Provide the (x, y) coordinate of the cell's center where the given text is located.  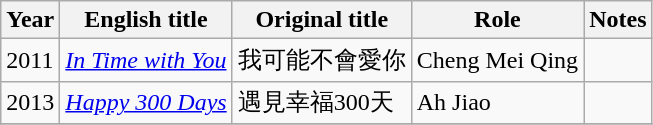
Role (497, 20)
Year (30, 20)
2011 (30, 60)
Original title (322, 20)
Ah Jiao (497, 102)
我可能不會愛你 (322, 60)
遇見幸福300天 (322, 102)
In Time with You (146, 60)
English title (146, 20)
Notes (618, 20)
2013 (30, 102)
Cheng Mei Qing (497, 60)
Happy 300 Days (146, 102)
